Determine the [X, Y] coordinate at the center of the cell enclosing the given text.  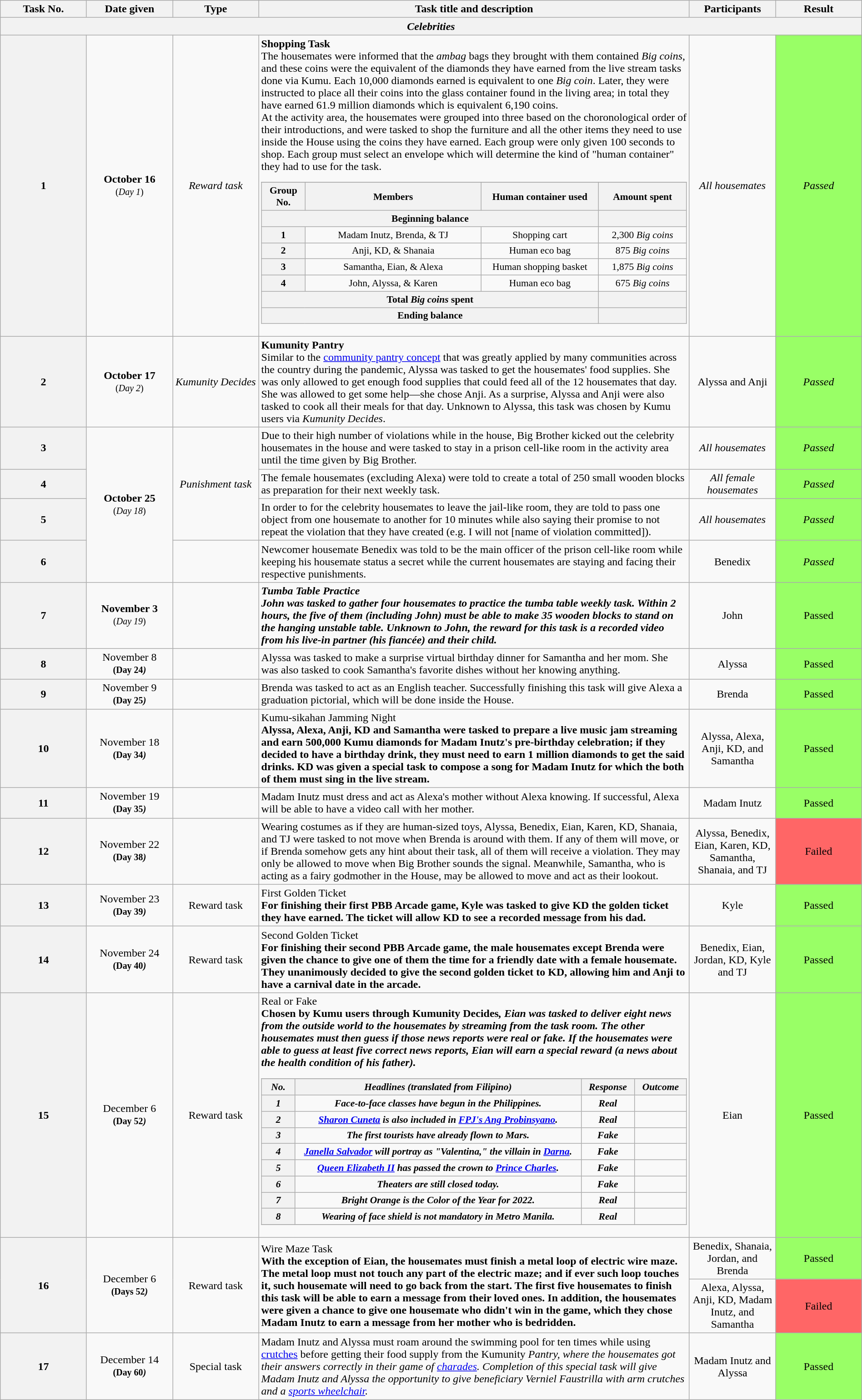
Alexa, Alyssa, Anji, KD, Madam Inutz, and Samantha [732, 1306]
November 3(Day 19) [129, 615]
December 14(Day 60) [129, 1366]
October 17(Day 2) [129, 382]
November 18(Day 34) [129, 749]
October 25(Day 18) [129, 504]
Eian [732, 1115]
1,875 Big coins [642, 267]
Kumunity Decides [215, 382]
Result [818, 9]
Human shopping basket [540, 267]
Alyssa and Anji [732, 382]
Madam Inutz, Brenda, & TJ [393, 234]
October 16(Day 1) [129, 185]
Wearing of face shield is not mandatory in Metro Manila. [438, 1216]
Response [608, 1087]
The first tourists have already flown to Mars. [438, 1136]
Sharon Cuneta is also included in FPJ's Ang Probinsyano. [438, 1120]
Benedix [732, 561]
675 Big coins [642, 283]
Theaters are still closed today. [438, 1184]
Bright Orange is the Color of the Year for 2022. [438, 1201]
Special task [215, 1366]
Total Big coins spent [430, 299]
All female housemates [732, 483]
16 [44, 1285]
12 [44, 851]
Type [215, 9]
11 [44, 803]
John, Alyssa, & Karen [393, 283]
10 [44, 749]
Shopping cart [540, 234]
November 22(Day 38) [129, 851]
Task No. [44, 9]
Outcome [661, 1087]
Samantha, Eian, & Alexa [393, 267]
Group No. [283, 196]
13 [44, 905]
November 9(Day 25) [129, 694]
Queen Elizabeth II has passed the crown to Prince Charles. [438, 1168]
Ending balance [430, 316]
Madam Inutz must dress and act as Alexa's mother without Alexa knowing. If successful, Alexa will be able to have a video call with her mother. [474, 803]
Human container used [540, 196]
The female housemates (excluding Alexa) were told to create a total of 250 small wooden blocks as preparation for their next weekly task. [474, 483]
Members [393, 196]
14 [44, 959]
Alyssa, Alexa, Anji, KD, and Samantha [732, 749]
Headlines (translated from Filipino) [438, 1087]
November 19(Day 35) [129, 803]
Kyle [732, 905]
875 Big coins [642, 251]
Face-to-face classes have begun in the Philippines. [438, 1103]
Anji, KD, & Shanaia [393, 251]
17 [44, 1366]
Janella Salvador will portray as "Valentina," the villain in Darna. [438, 1152]
Benedix, Shanaia, Jordan, and Brenda [732, 1258]
John [732, 615]
2,300 Big coins [642, 234]
Alyssa [732, 663]
15 [44, 1115]
November 23(Day 39) [129, 905]
December 6(Days 52) [129, 1285]
Beginning balance [430, 219]
Amount spent [642, 196]
Celebrities [431, 26]
9 [44, 694]
Benedix, Eian, Jordan, KD, Kyle and TJ [732, 959]
Brenda [732, 694]
Alyssa, Benedix, Eian, Karen, KD, Samantha, Shanaia, and TJ [732, 851]
Punishment task [215, 483]
November 24(Day 40) [129, 959]
December 6(Day 52) [129, 1115]
Madam Inutz [732, 803]
Task title and description [474, 9]
November 8(Day 24) [129, 663]
No. [278, 1087]
Madam Inutz and Alyssa [732, 1366]
Participants [732, 9]
Date given [129, 9]
